Pinpoint the cell where the given text exists, returning its [x, y] midpoint coordinate. 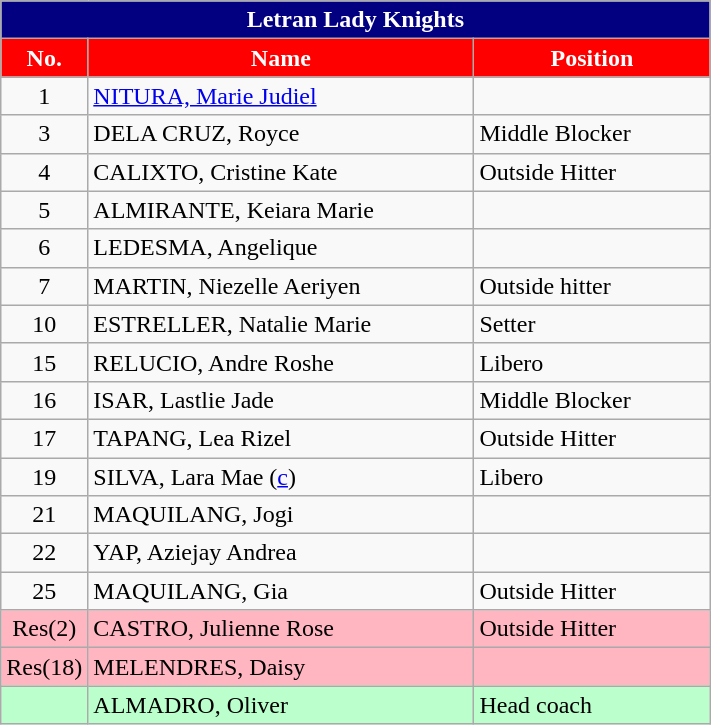
No. [44, 58]
LEDESMA, Angelique [281, 248]
Position [592, 58]
ALMIRANTE, Keiara Marie [281, 210]
4 [44, 172]
SILVA, Lara Mae (c) [281, 477]
YAP, Aziejay Andrea [281, 553]
Name [281, 58]
17 [44, 438]
MARTIN, Niezelle Aeriyen [281, 286]
7 [44, 286]
TAPANG, Lea Rizel [281, 438]
Res(18) [44, 667]
Outside hitter [592, 286]
22 [44, 553]
25 [44, 591]
ALMADRO, Oliver [281, 705]
19 [44, 477]
CALIXTO, Cristine Kate [281, 172]
MAQUILANG, Jogi [281, 515]
ESTRELLER, Natalie Marie [281, 324]
1 [44, 96]
NITURA, Marie Judiel [281, 96]
6 [44, 248]
RELUCIO, Andre Roshe [281, 362]
5 [44, 210]
21 [44, 515]
Head coach [592, 705]
15 [44, 362]
16 [44, 400]
DELA CRUZ, Royce [281, 134]
MAQUILANG, Gia [281, 591]
3 [44, 134]
Res(2) [44, 629]
Letran Lady Knights [356, 20]
CASTRO, Julienne Rose [281, 629]
10 [44, 324]
Setter [592, 324]
MELENDRES, Daisy [281, 667]
ISAR, Lastlie Jade [281, 400]
